Identify which cell holds the provided text, then report its [X, Y] central coordinate. 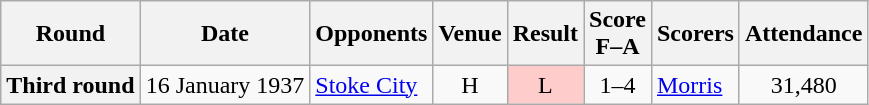
1–4 [618, 85]
Round [70, 34]
Third round [70, 85]
Result [545, 34]
Stoke City [372, 85]
ScoreF–A [618, 34]
Opponents [372, 34]
Venue [470, 34]
Morris [695, 85]
31,480 [803, 85]
Date [225, 34]
L [545, 85]
16 January 1937 [225, 85]
H [470, 85]
Attendance [803, 34]
Scorers [695, 34]
